Return [x, y] of the center of cell containing provided text 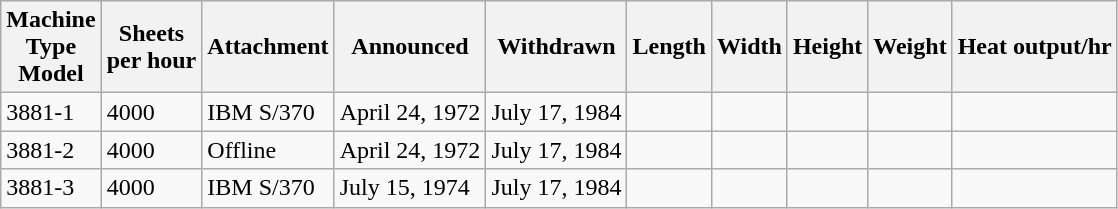
Length [669, 47]
July 15, 1974 [410, 188]
Withdrawn [556, 47]
Announced [410, 47]
MachineTypeModel [51, 47]
Heat output/hr [1034, 47]
3881-2 [51, 150]
Offline [268, 150]
3881-3 [51, 188]
Attachment [268, 47]
3881-1 [51, 112]
Width [749, 47]
Height [827, 47]
Sheetsper hour [152, 47]
Weight [910, 47]
